Identify which cell holds the provided text, then report its [X, Y] central coordinate. 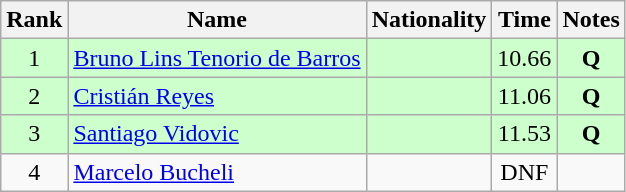
Rank [34, 20]
Bruno Lins Tenorio de Barros [217, 58]
Notes [591, 20]
Marcelo Bucheli [217, 172]
1 [34, 58]
10.66 [524, 58]
3 [34, 134]
11.53 [524, 134]
DNF [524, 172]
4 [34, 172]
Time [524, 20]
Name [217, 20]
11.06 [524, 96]
Cristián Reyes [217, 96]
2 [34, 96]
Nationality [429, 20]
Santiago Vidovic [217, 134]
